Identify which cell holds the provided text, then report its [X, Y] central coordinate. 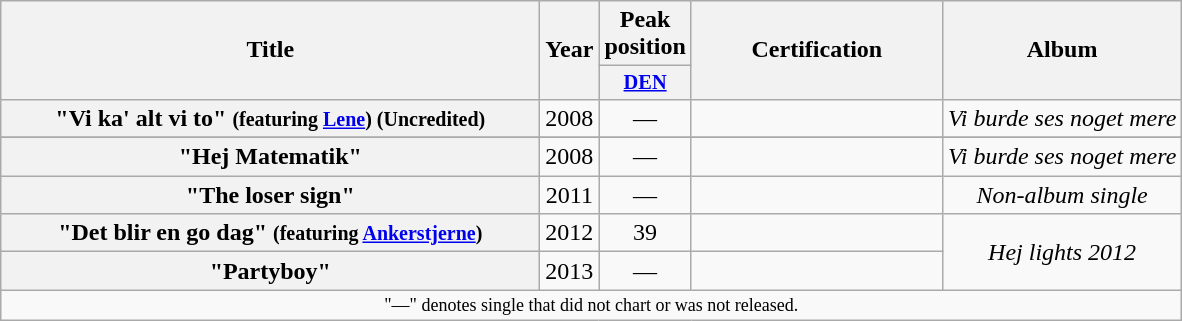
39 [645, 233]
"Partyboy" [270, 271]
Non-album single [1062, 195]
"Det blir en go dag" (featuring Ankerstjerne) [270, 233]
Title [270, 50]
"Vi ka' alt vi to" (featuring Lene) (Uncredited) [270, 118]
2012 [570, 233]
Album [1062, 50]
Hej lights 2012 [1062, 252]
"Hej Matematik" [270, 157]
"—" denotes single that did not chart or was not released. [592, 306]
Peak position [645, 34]
2011 [570, 195]
Certification [816, 50]
"The loser sign" [270, 195]
Year [570, 50]
DEN [645, 83]
2013 [570, 271]
